Capture the cell that displays the provided text and extract its [x, y] central coordinate. 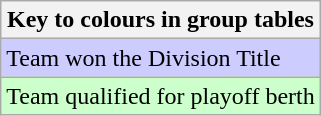
Team qualified for playoff berth [161, 96]
Key to colours in group tables [161, 20]
Team won the Division Title [161, 58]
